Pinpoint the cell where the given text exists, returning its [X, Y] midpoint coordinate. 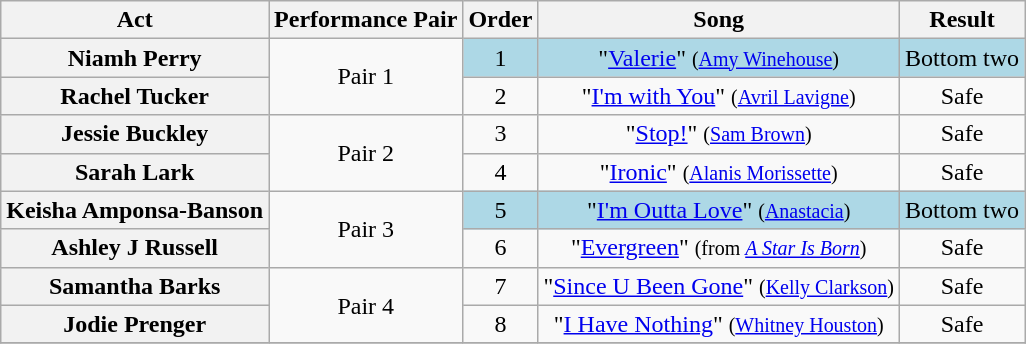
"Valerie" (Amy Winehouse) [719, 58]
Pair 3 [366, 229]
Samantha Barks [135, 286]
Ashley J Russell [135, 248]
Rachel Tucker [135, 96]
Jodie Prenger [135, 324]
"I'm with You" (Avril Lavigne) [719, 96]
7 [500, 286]
"I'm Outta Love" (Anastacia) [719, 210]
1 [500, 58]
Pair 4 [366, 305]
"Stop!" (Sam Brown) [719, 134]
Song [719, 20]
Keisha Amponsa-Banson [135, 210]
Result [962, 20]
4 [500, 172]
3 [500, 134]
"I Have Nothing" (Whitney Houston) [719, 324]
"Since U Been Gone" (Kelly Clarkson) [719, 286]
"Evergreen" (from A Star Is Born) [719, 248]
2 [500, 96]
Pair 1 [366, 77]
Jessie Buckley [135, 134]
Pair 2 [366, 153]
Sarah Lark [135, 172]
Niamh Perry [135, 58]
"Ironic" (Alanis Morissette) [719, 172]
Performance Pair [366, 20]
8 [500, 324]
6 [500, 248]
5 [500, 210]
Act [135, 20]
Order [500, 20]
